Detect which cell encompasses the target text, then output its (X, Y) center coordinate. 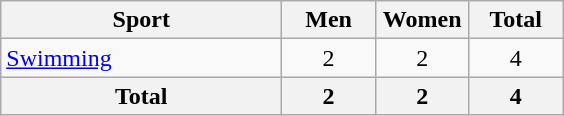
Sport (142, 20)
Women (422, 20)
Men (329, 20)
Swimming (142, 58)
